For the text-containing cell, return its midpoint in [x, y] coordinate format. 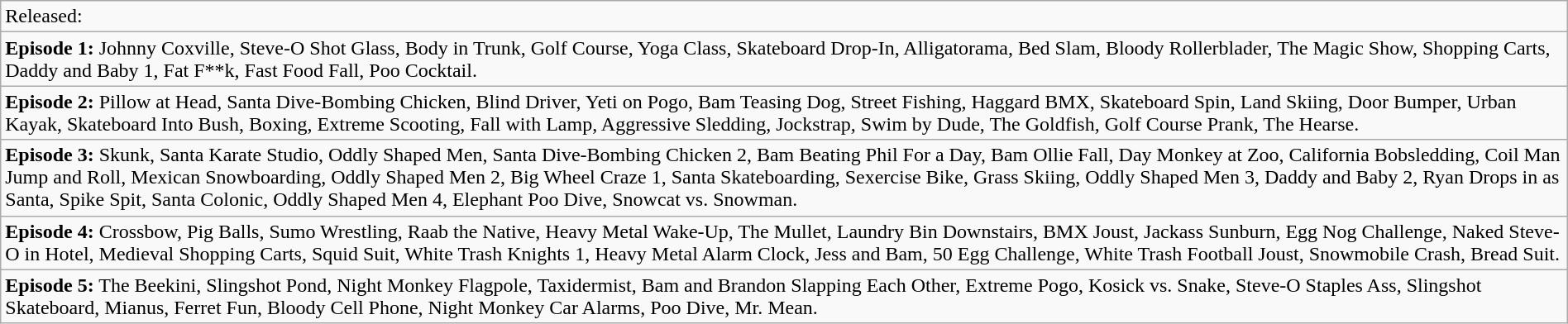
Released: [784, 17]
